Detect which cell encompasses the target text, then output its [X, Y] center coordinate. 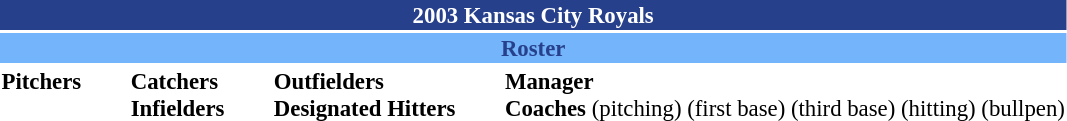
2003 Kansas City Royals [533, 15]
Roster [533, 48]
